Capture the cell that displays the provided text and extract its [x, y] central coordinate. 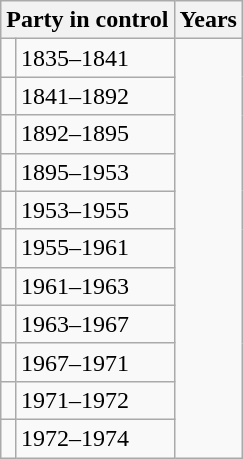
1841–1892 [94, 96]
1835–1841 [94, 58]
1895–1953 [94, 172]
1967–1971 [94, 362]
1971–1972 [94, 400]
1972–1974 [94, 438]
1955–1961 [94, 248]
1953–1955 [94, 210]
1963–1967 [94, 324]
Party in control [88, 20]
1961–1963 [94, 286]
Years [208, 20]
1892–1895 [94, 134]
